Capture the cell that displays the provided text and extract its (X, Y) central coordinate. 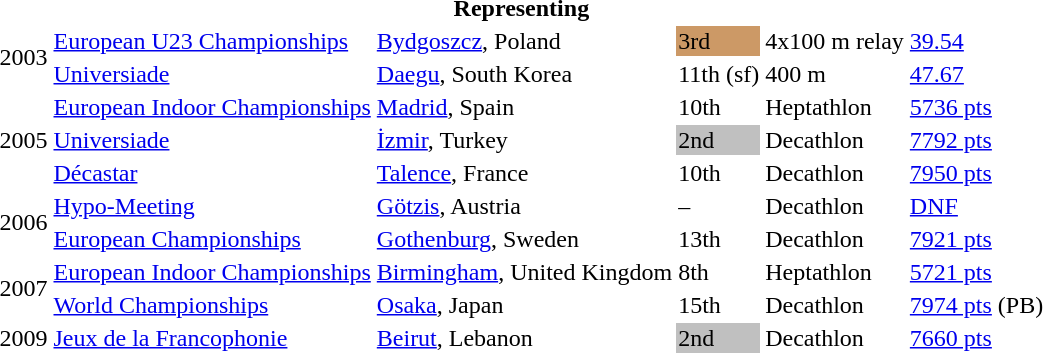
Gothenburg, Sweden (524, 239)
Madrid, Spain (524, 107)
15th (719, 305)
Jeux de la Francophonie (212, 338)
European Championships (212, 239)
Hypo-Meeting (212, 206)
Bydgoszcz, Poland (524, 41)
400 m (835, 74)
Beirut, Lebanon (524, 338)
Birmingham, United Kingdom (524, 272)
– (719, 206)
Götzis, Austria (524, 206)
European U23 Championships (212, 41)
11th (sf) (719, 74)
8th (719, 272)
13th (719, 239)
İzmir, Turkey (524, 140)
4x100 m relay (835, 41)
Osaka, Japan (524, 305)
Talence, France (524, 173)
3rd (719, 41)
Décastar (212, 173)
World Championships (212, 305)
Daegu, South Korea (524, 74)
